Find where the given text appears and provide that cell's center as (x, y) coordinate. 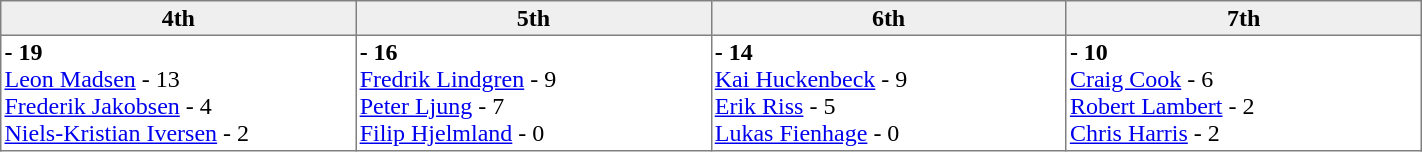
- 14Kai Huckenbeck - 9Erik Riss - 5Lukas Fienhage - 0 (888, 93)
4th (178, 18)
- 16Fredrik Lindgren - 9Peter Ljung - 7Filip Hjelmland - 0 (534, 93)
6th (888, 18)
7th (1244, 18)
5th (534, 18)
- 10Craig Cook - 6Robert Lambert - 2Chris Harris - 2 (1244, 93)
- 19Leon Madsen - 13Frederik Jakobsen - 4Niels-Kristian Iversen - 2 (178, 93)
